Provide the [x, y] coordinate of the cell's center where the given text is located.  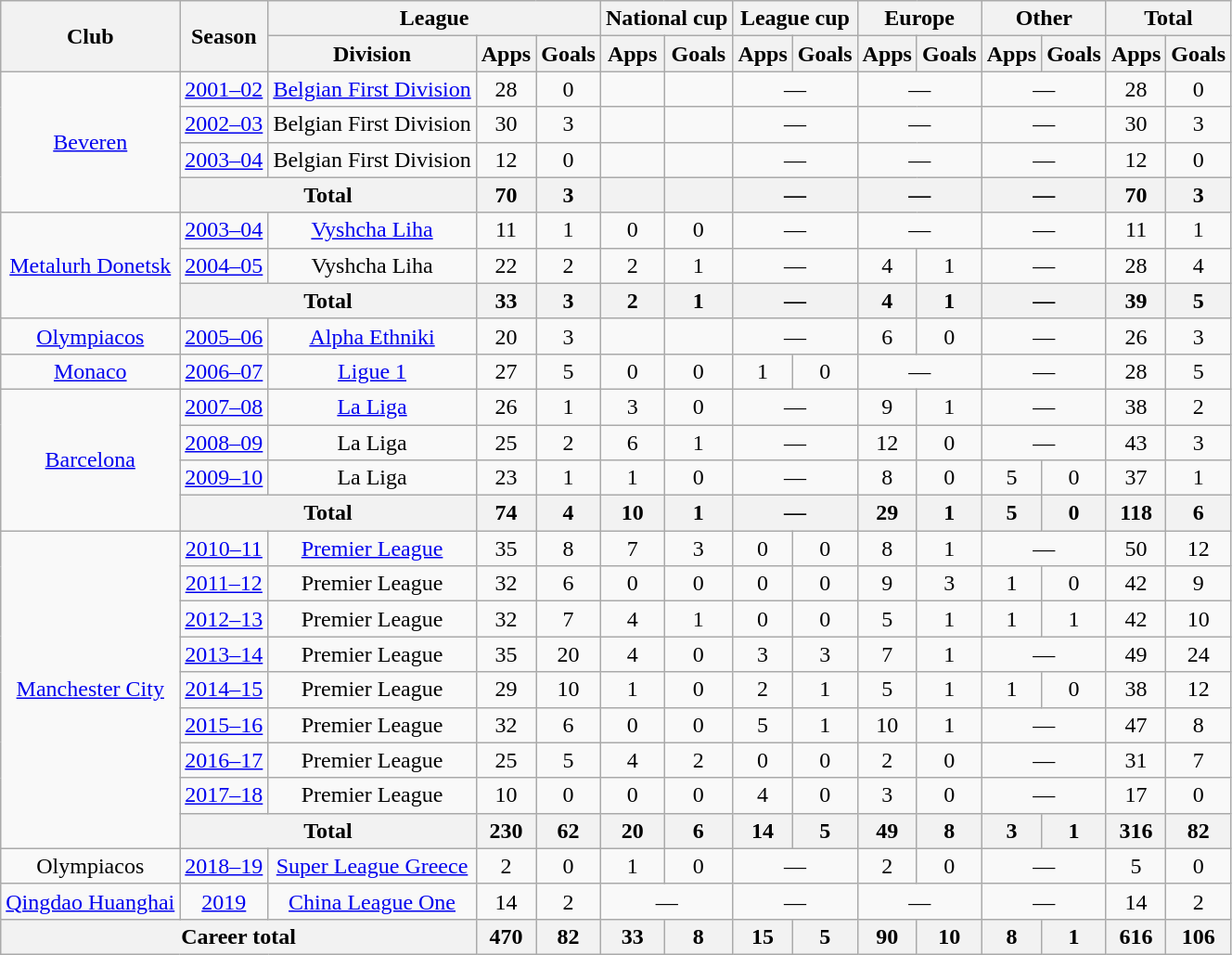
Monaco [91, 371]
2013–14 [225, 654]
2004–05 [225, 265]
62 [569, 831]
90 [887, 936]
22 [506, 265]
39 [1136, 301]
Other [1044, 19]
230 [506, 831]
2018–19 [225, 866]
Career total [239, 936]
24 [1199, 654]
31 [1136, 760]
118 [1136, 513]
Ligue 1 [372, 371]
2016–17 [225, 760]
2009–10 [225, 478]
Club [91, 36]
616 [1136, 936]
316 [1136, 831]
2017–18 [225, 795]
17 [1136, 795]
37 [1136, 478]
15 [763, 936]
2006–07 [225, 371]
Barcelona [91, 459]
2012–13 [225, 619]
Qingdao Huanghai [91, 901]
470 [506, 936]
2019 [225, 901]
43 [1136, 443]
2002–03 [225, 124]
Europe [919, 19]
2005–06 [225, 336]
League cup [795, 19]
Division [372, 54]
Manchester City [91, 690]
2008–09 [225, 443]
2014–15 [225, 690]
China League One [372, 901]
27 [506, 371]
2001–02 [225, 89]
National cup [666, 19]
Metalurh Donetsk [91, 265]
23 [506, 478]
50 [1136, 548]
Season [225, 36]
47 [1136, 725]
2011–12 [225, 584]
Super League Greece [372, 866]
74 [506, 513]
Beveren [91, 142]
2007–08 [225, 407]
League [434, 19]
2010–11 [225, 548]
Alpha Ethniki [372, 336]
2015–16 [225, 725]
106 [1199, 936]
